Extract the (X, Y) coordinate from the center of the cell holding the provided text.  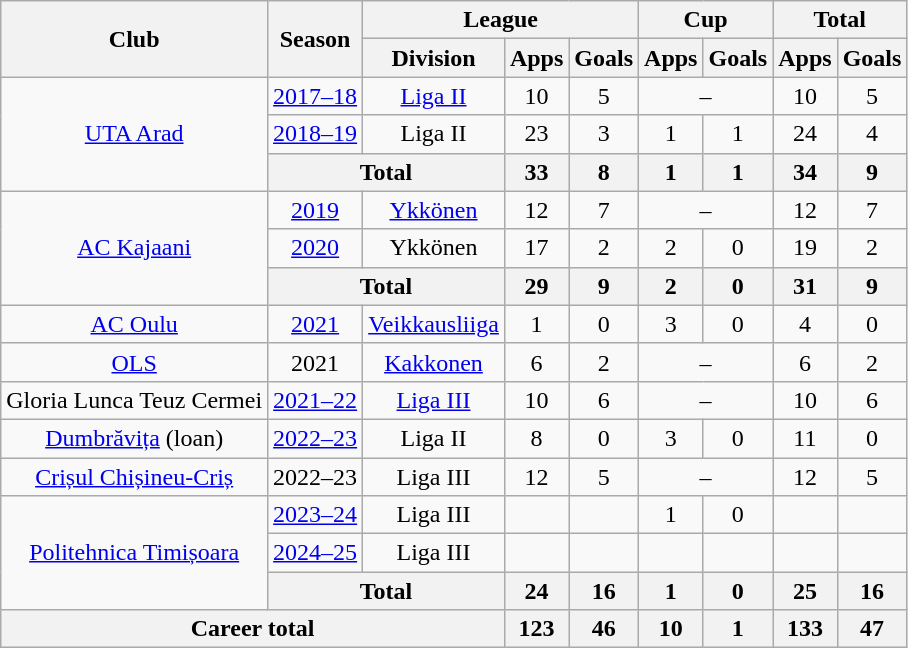
31 (805, 286)
Club (134, 39)
29 (536, 286)
Kakkonen (434, 362)
OLS (134, 362)
11 (805, 438)
23 (536, 134)
17 (536, 248)
Cup (706, 20)
2023–24 (316, 515)
AC Kajaani (134, 248)
33 (536, 172)
47 (872, 629)
AC Oulu (134, 324)
46 (604, 629)
34 (805, 172)
Dumbrăvița (loan) (134, 438)
19 (805, 248)
25 (805, 591)
Gloria Lunca Teuz Cermei (134, 400)
123 (536, 629)
2017–18 (316, 96)
Crișul Chișineu-Criș (134, 477)
UTA Arad (134, 134)
2021–22 (316, 400)
League (501, 20)
Career total (253, 629)
2024–25 (316, 553)
Season (316, 39)
133 (805, 629)
Veikkausliiga (434, 324)
2019 (316, 210)
2020 (316, 248)
2018–19 (316, 134)
Politehnica Timișoara (134, 553)
Division (434, 58)
